Extract the [x, y] coordinate from the center of the cell holding the provided text.  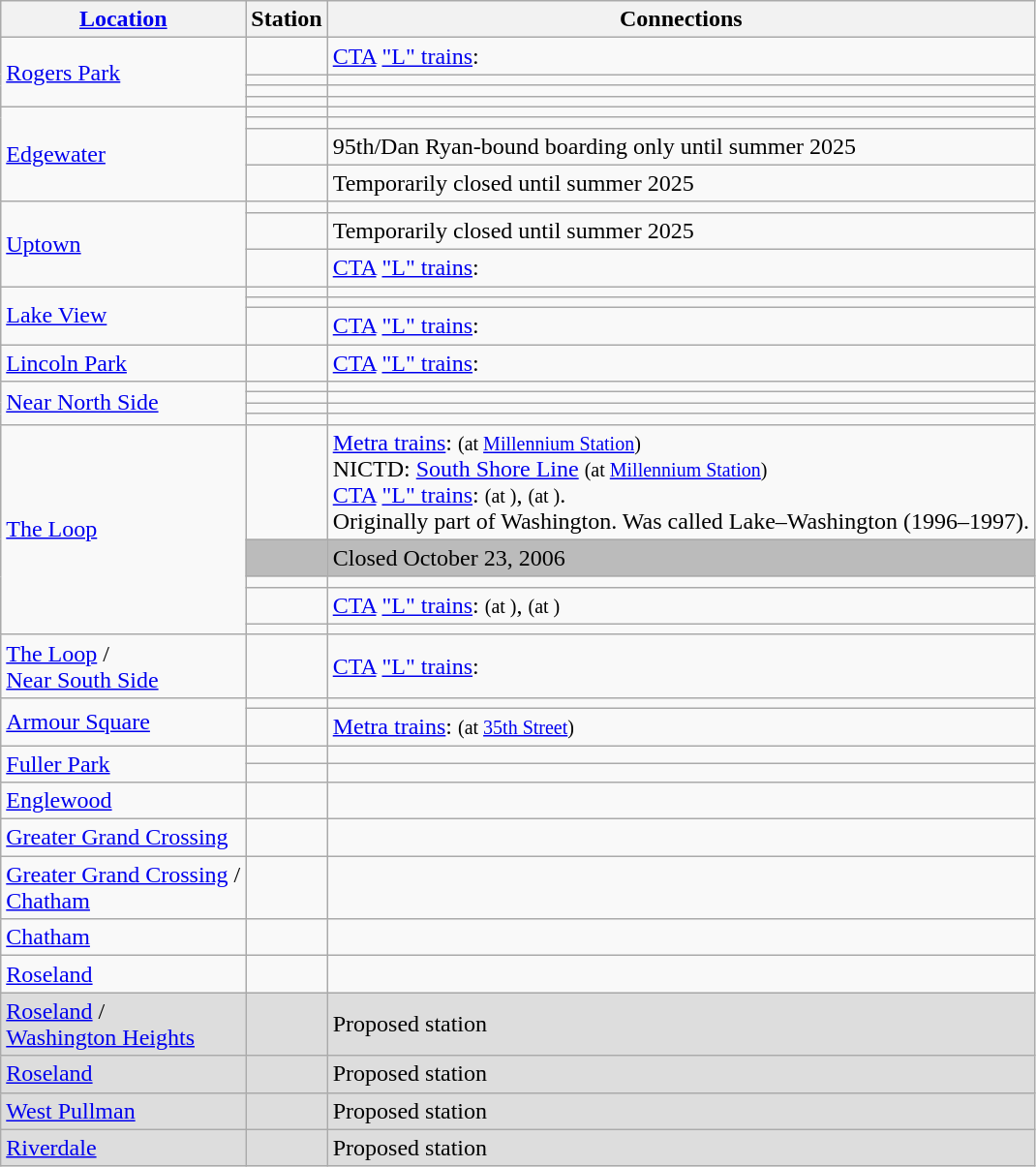
Uptown [124, 244]
Roseland / Washington Heights [124, 1025]
Riverdale [124, 1148]
Greater Grand Crossing [124, 838]
Lincoln Park [124, 363]
Greater Grand Crossing / Chatham [124, 887]
CTA "L" trains: (at ), (at ) [681, 605]
Closed October 23, 2006 [681, 558]
The Loop [124, 529]
Metra trains: (at 35th Street) [681, 726]
Englewood [124, 801]
Chatham [124, 937]
Connections [681, 19]
Rogers Park [124, 72]
Edgewater [124, 154]
95th/Dan Ryan-bound boarding only until summer 2025 [681, 146]
Near North Side [124, 403]
The Loop / Near South Side [124, 666]
Lake View [124, 316]
Station [287, 19]
West Pullman [124, 1111]
Armour Square [124, 721]
Fuller Park [124, 764]
Location [124, 19]
